Output the [X, Y] coordinate of the center of the cell containing the given text.  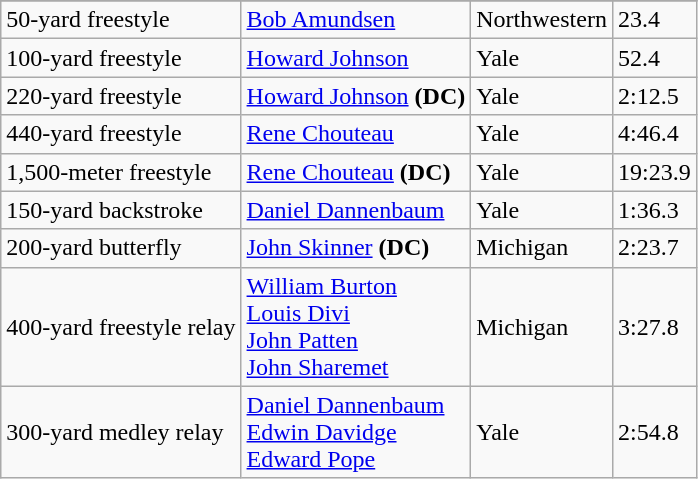
4:46.4 [654, 134]
19:23.9 [654, 172]
52.4 [654, 58]
200-yard butterfly [121, 248]
150-yard backstroke [121, 210]
Howard Johnson [356, 58]
50-yard freestyle [121, 20]
220-yard freestyle [121, 96]
3:27.8 [654, 326]
Rene Chouteau [356, 134]
300-yard medley relay [121, 432]
Rene Chouteau (DC) [356, 172]
1:36.3 [654, 210]
2:12.5 [654, 96]
John Skinner (DC) [356, 248]
Daniel Dannenbaum [356, 210]
Daniel DannenbaumEdwin DavidgeEdward Pope [356, 432]
William BurtonLouis DiviJohn PattenJohn Sharemet [356, 326]
2:54.8 [654, 432]
400-yard freestyle relay [121, 326]
1,500-meter freestyle [121, 172]
Bob Amundsen [356, 20]
Northwestern [542, 20]
100-yard freestyle [121, 58]
440-yard freestyle [121, 134]
2:23.7 [654, 248]
Howard Johnson (DC) [356, 96]
23.4 [654, 20]
